Detect which cell encompasses the target text, then output its (X, Y) center coordinate. 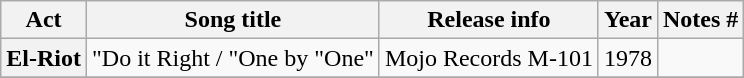
Mojo Records M-101 (488, 58)
"Do it Right / "One by "One" (232, 58)
Act (44, 20)
Release info (488, 20)
1978 (628, 58)
Year (628, 20)
El-Riot (44, 58)
Song title (232, 20)
Notes # (700, 20)
